Provide the [x, y] coordinate of the cell's center where the given text is located.  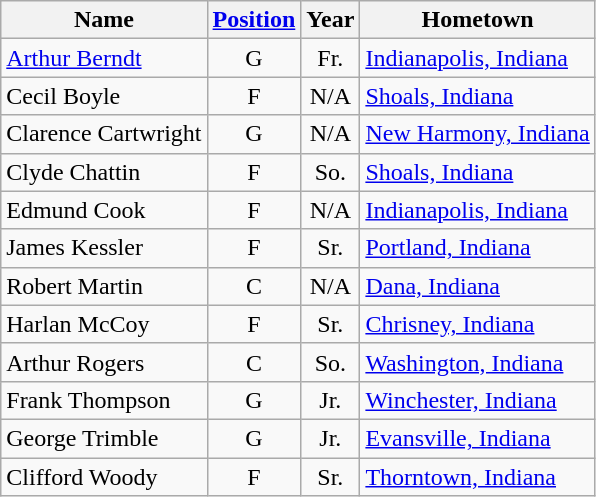
Clyde Chattin [104, 172]
Year [330, 20]
Harlan McCoy [104, 324]
Hometown [478, 20]
James Kessler [104, 248]
George Trimble [104, 438]
Evansville, Indiana [478, 438]
Edmund Cook [104, 210]
Arthur Rogers [104, 362]
Portland, Indiana [478, 248]
Fr. [330, 58]
Name [104, 20]
Winchester, Indiana [478, 400]
Clifford Woody [104, 477]
Arthur Berndt [104, 58]
Clarence Cartwright [104, 134]
Chrisney, Indiana [478, 324]
Position [254, 20]
Frank Thompson [104, 400]
Thorntown, Indiana [478, 477]
Dana, Indiana [478, 286]
Robert Martin [104, 286]
New Harmony, Indiana [478, 134]
Cecil Boyle [104, 96]
Washington, Indiana [478, 362]
